Locate the cell with the specified text and output its (X, Y) center coordinate. 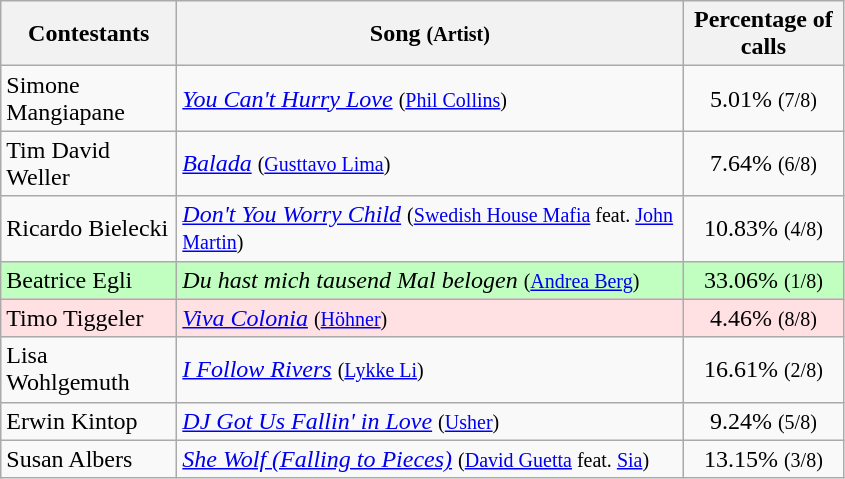
13.15% (3/8) (764, 459)
You Can't Hurry Love (Phil Collins) (430, 98)
9.24% (5/8) (764, 421)
10.83% (4/8) (764, 228)
Lisa Wohlgemuth (89, 370)
33.06% (1/8) (764, 280)
4.46% (8/8) (764, 318)
Ricardo Bielecki (89, 228)
Beatrice Egli (89, 280)
Contestants (89, 34)
Tim David Weller (89, 164)
Viva Colonia (Höhner) (430, 318)
Susan Albers (89, 459)
Song (Artist) (430, 34)
Don't You Worry Child (Swedish House Mafia feat. John Martin) (430, 228)
Balada (Gusttavo Lima) (430, 164)
Du hast mich tausend Mal belogen (Andrea Berg) (430, 280)
DJ Got Us Fallin' in Love (Usher) (430, 421)
5.01% (7/8) (764, 98)
Simone Mangiapane (89, 98)
Erwin Kintop (89, 421)
She Wolf (Falling to Pieces) (David Guetta feat. Sia) (430, 459)
Timo Tiggeler (89, 318)
I Follow Rivers (Lykke Li) (430, 370)
Percentage of calls (764, 34)
16.61% (2/8) (764, 370)
7.64% (6/8) (764, 164)
